Return [X, Y] of the center of cell containing provided text 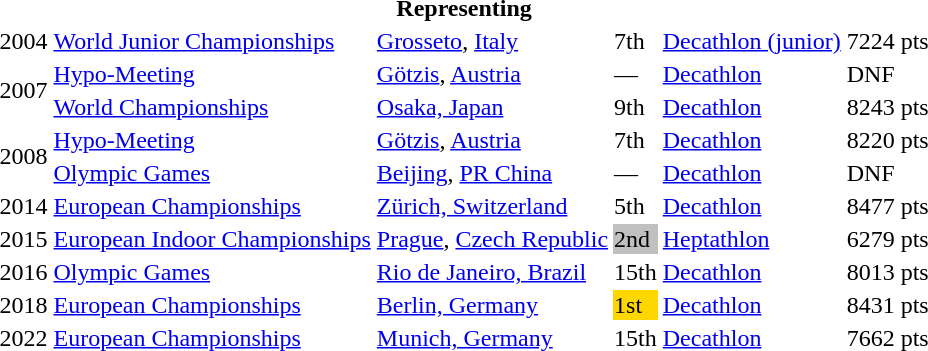
Osaka, Japan [492, 107]
2nd [636, 239]
Heptathlon [752, 239]
Rio de Janeiro, Brazil [492, 272]
9th [636, 107]
Beijing, PR China [492, 173]
5th [636, 206]
Prague, Czech Republic [492, 239]
World Championships [212, 107]
World Junior Championships [212, 41]
Zürich, Switzerland [492, 206]
European Indoor Championships [212, 239]
Grosseto, Italy [492, 41]
Berlin, Germany [492, 305]
15th [636, 272]
1st [636, 305]
Decathlon (junior) [752, 41]
